Locate the cell with the specified text and output its (X, Y) center coordinate. 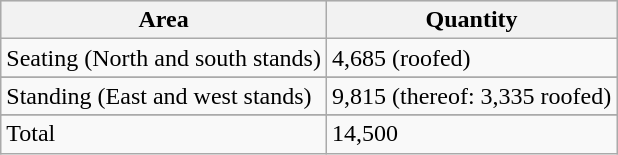
Total (164, 134)
Quantity (471, 20)
14,500 (471, 134)
Standing (East and west stands) (164, 96)
9,815 (thereof: 3,335 roofed) (471, 96)
Seating (North and south stands) (164, 58)
Area (164, 20)
4,685 (roofed) (471, 58)
